Pinpoint the cell where the given text exists, returning its [x, y] midpoint coordinate. 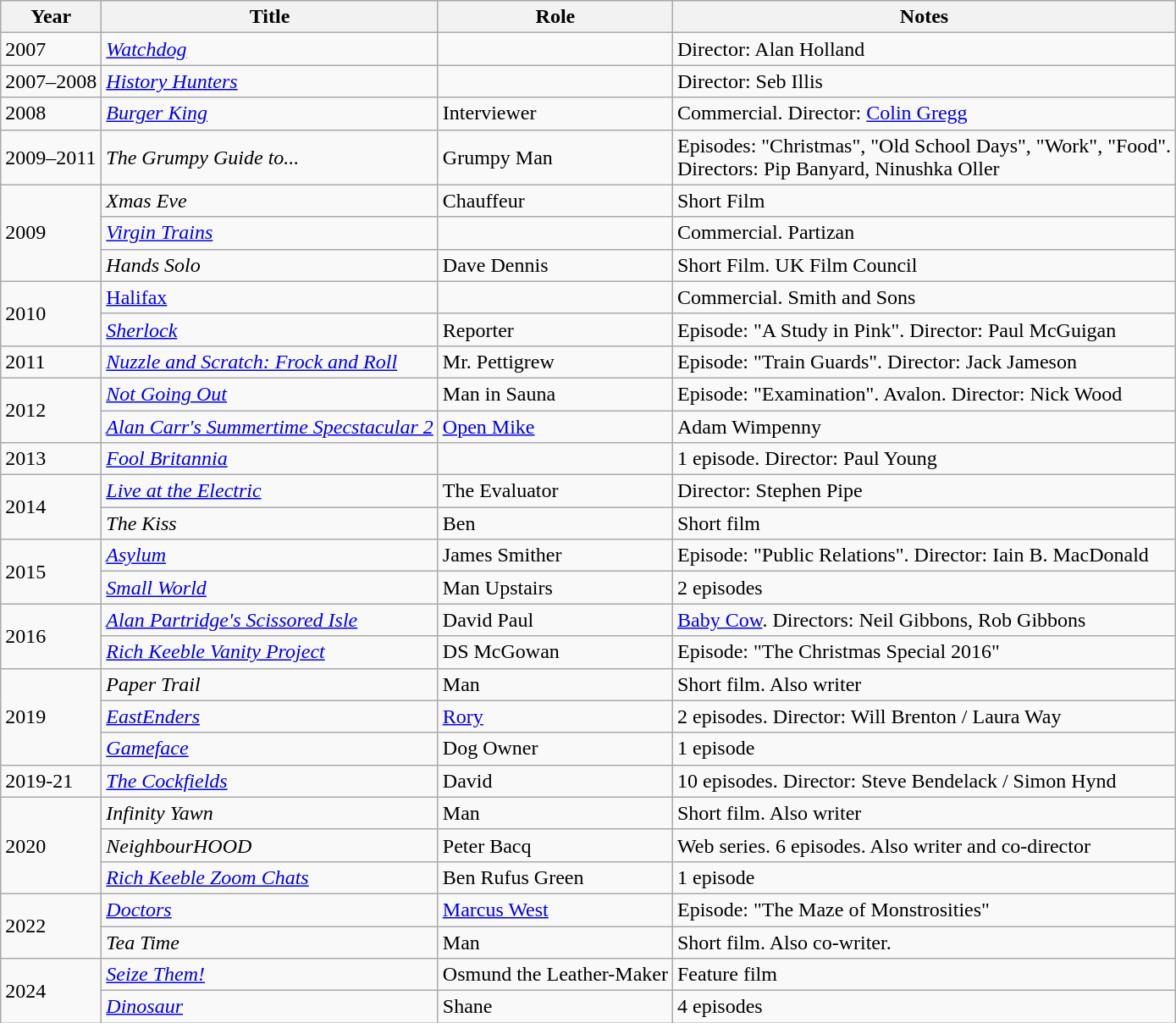
Asylum [270, 556]
Seize Them! [270, 975]
2024 [51, 991]
Director: Stephen Pipe [924, 491]
Sherlock [270, 329]
Osmund the Leather-Maker [555, 975]
Dog Owner [555, 749]
Director: Seb Illis [924, 81]
Short Film [924, 201]
Watchdog [270, 49]
Virgin Trains [270, 233]
2022 [51, 926]
Marcus West [555, 910]
2016 [51, 636]
Director: Alan Holland [924, 49]
Ben Rufus Green [555, 877]
Tea Time [270, 943]
DS McGowan [555, 652]
2009–2011 [51, 158]
2020 [51, 845]
Paper Trail [270, 684]
Dave Dennis [555, 265]
Chauffeur [555, 201]
Xmas Eve [270, 201]
Alan Carr's Summertime Specstacular 2 [270, 426]
Year [51, 17]
Man in Sauna [555, 394]
2 episodes. Director: Will Brenton / Laura Way [924, 716]
Shane [555, 1007]
Episode: "The Christmas Special 2016" [924, 652]
2012 [51, 410]
Burger King [270, 113]
Title [270, 17]
Interviewer [555, 113]
Infinity Yawn [270, 813]
James Smither [555, 556]
2 episodes [924, 588]
Fool Britannia [270, 459]
2019 [51, 716]
Commercial. Director: Colin Gregg [924, 113]
Rich Keeble Zoom Chats [270, 877]
Commercial. Partizan [924, 233]
Nuzzle and Scratch: Frock and Roll [270, 362]
Commercial. Smith and Sons [924, 297]
NeighbourHOOD [270, 845]
Baby Cow. Directors: Neil Gibbons, Rob Gibbons [924, 620]
2011 [51, 362]
Role [555, 17]
Halifax [270, 297]
Rory [555, 716]
Grumpy Man [555, 158]
Episode: "A Study in Pink". Director: Paul McGuigan [924, 329]
Alan Partridge's Scissored Isle [270, 620]
History Hunters [270, 81]
2010 [51, 313]
Short film. Also co-writer. [924, 943]
2007 [51, 49]
2013 [51, 459]
Short film [924, 523]
The Cockfields [270, 781]
4 episodes [924, 1007]
Short Film. UK Film Council [924, 265]
Mr. Pettigrew [555, 362]
Doctors [270, 910]
1 episode. Director: Paul Young [924, 459]
2009 [51, 233]
Rich Keeble Vanity Project [270, 652]
The Grumpy Guide to... [270, 158]
Hands Solo [270, 265]
Reporter [555, 329]
Peter Bacq [555, 845]
Episode: "Public Relations". Director: Iain B. MacDonald [924, 556]
The Kiss [270, 523]
Ben [555, 523]
David Paul [555, 620]
Feature film [924, 975]
Open Mike [555, 426]
Not Going Out [270, 394]
10 episodes. Director: Steve Bendelack / Simon Hynd [924, 781]
David [555, 781]
EastEnders [270, 716]
Live at the Electric [270, 491]
2008 [51, 113]
Dinosaur [270, 1007]
Episodes: "Christmas", "Old School Days", "Work", "Food".Directors: Pip Banyard, Ninushka Oller [924, 158]
Episode: "Train Guards". Director: Jack Jameson [924, 362]
Small World [270, 588]
2014 [51, 507]
Man Upstairs [555, 588]
Notes [924, 17]
Adam Wimpenny [924, 426]
Episode: "Examination". Avalon. Director: Nick Wood [924, 394]
2007–2008 [51, 81]
2019-21 [51, 781]
The Evaluator [555, 491]
Episode: "The Maze of Monstrosities" [924, 910]
2015 [51, 572]
Web series. 6 episodes. Also writer and co-director [924, 845]
Gameface [270, 749]
